Return the (X, Y) coordinate for the center point of the cell that contains the specified text.  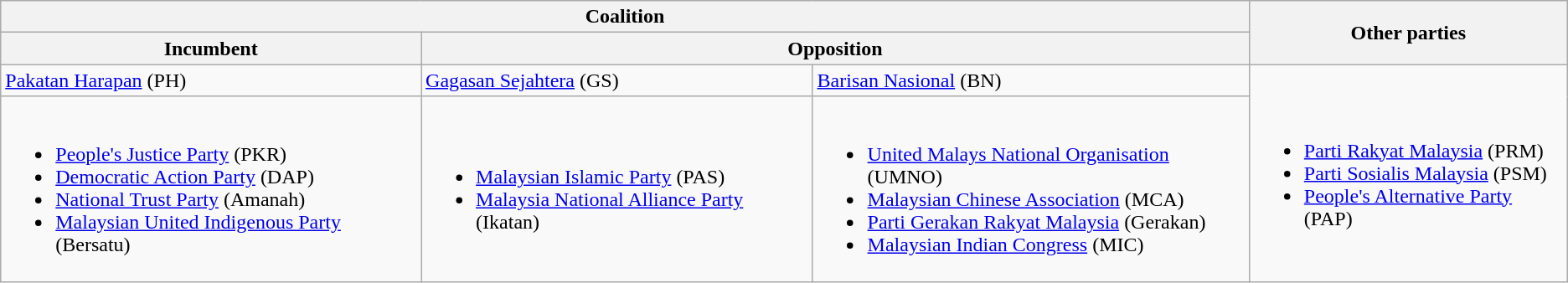
Coalition (625, 17)
Malaysian Islamic Party (PAS) Malaysia National Alliance Party (Ikatan) (616, 189)
Opposition (836, 49)
Parti Rakyat Malaysia (PRM) Parti Sosialis Malaysia (PSM)People's Alternative Party (PAP) (1408, 172)
Incumbent (211, 49)
Gagasan Sejahtera (GS) (616, 80)
Other parties (1408, 33)
People's Justice Party (PKR) Democratic Action Party (DAP) National Trust Party (Amanah)Malaysian United Indigenous Party (Bersatu) (211, 189)
Barisan Nasional (BN) (1030, 80)
Pakatan Harapan (PH) (211, 80)
